Capture the cell that displays the provided text and extract its [X, Y] central coordinate. 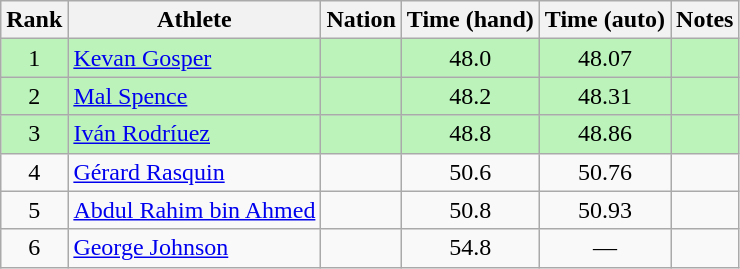
George Johnson [194, 248]
Mal Spence [194, 96]
Gérard Rasquin [194, 172]
54.8 [470, 248]
5 [34, 210]
48.2 [470, 96]
Notes [705, 20]
1 [34, 58]
50.93 [604, 210]
2 [34, 96]
50.76 [604, 172]
Rank [34, 20]
4 [34, 172]
Iván Rodríuez [194, 134]
Time (auto) [604, 20]
48.07 [604, 58]
48.0 [470, 58]
Kevan Gosper [194, 58]
48.8 [470, 134]
48.31 [604, 96]
Abdul Rahim bin Ahmed [194, 210]
Time (hand) [470, 20]
6 [34, 248]
50.6 [470, 172]
3 [34, 134]
— [604, 248]
50.8 [470, 210]
48.86 [604, 134]
Athlete [194, 20]
Nation [361, 20]
